For the text-containing cell, return its midpoint in [X, Y] coordinate format. 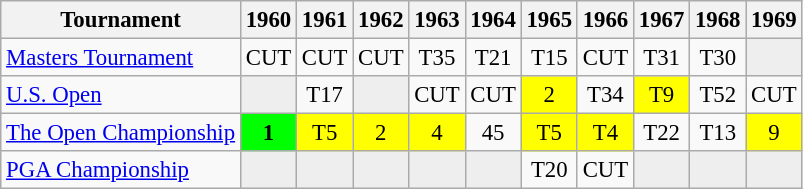
1961 [325, 20]
T15 [549, 58]
1966 [605, 20]
9 [774, 133]
1964 [493, 20]
T9 [661, 95]
U.S. Open [121, 95]
T21 [493, 58]
4 [437, 133]
1969 [774, 20]
1968 [718, 20]
1965 [549, 20]
T22 [661, 133]
T20 [549, 170]
1962 [381, 20]
Masters Tournament [121, 58]
T35 [437, 58]
T13 [718, 133]
1967 [661, 20]
PGA Championship [121, 170]
T31 [661, 58]
1 [268, 133]
45 [493, 133]
1960 [268, 20]
The Open Championship [121, 133]
T34 [605, 95]
Tournament [121, 20]
T30 [718, 58]
1963 [437, 20]
T17 [325, 95]
T52 [718, 95]
T4 [605, 133]
